For the text-containing cell, return its midpoint in [x, y] coordinate format. 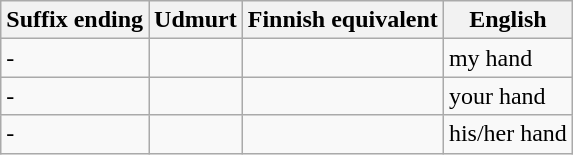
his/her hand [508, 134]
my hand [508, 58]
English [508, 20]
Udmurt [196, 20]
your hand [508, 96]
Suffix ending [75, 20]
Finnish equivalent [342, 20]
